From the cell containing the given text, extract its center point as [x, y] coordinate. 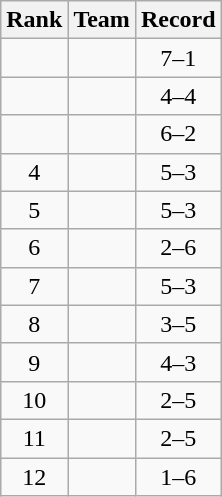
Team [102, 20]
7–1 [178, 58]
11 [34, 438]
Record [178, 20]
1–6 [178, 477]
8 [34, 324]
10 [34, 400]
6 [34, 248]
4–4 [178, 96]
9 [34, 362]
2–6 [178, 248]
4–3 [178, 362]
7 [34, 286]
4 [34, 172]
6–2 [178, 134]
3–5 [178, 324]
Rank [34, 20]
12 [34, 477]
5 [34, 210]
